Search for the cell housing the specified text and yield its [x, y] center coordinate. 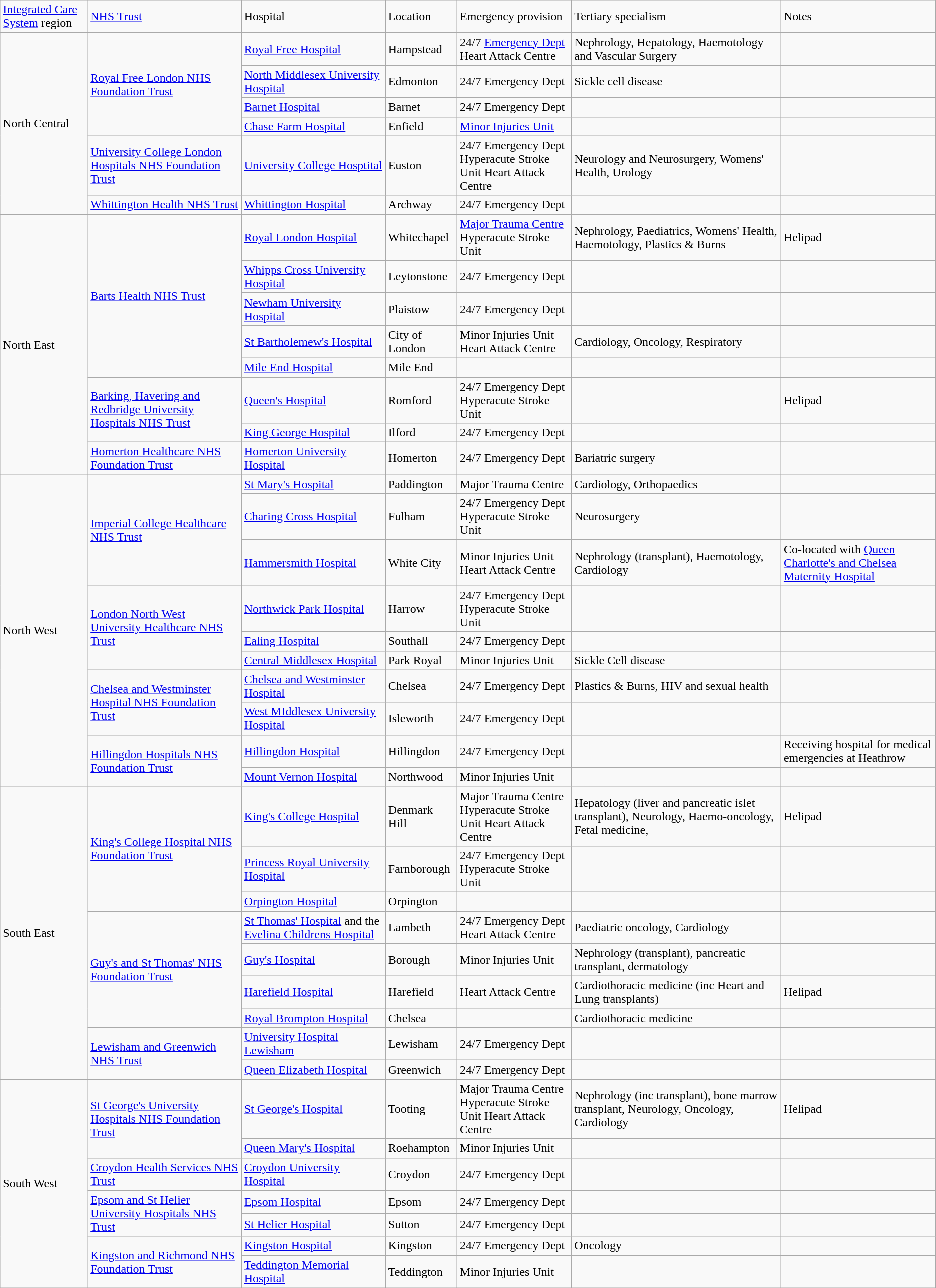
Lewisham and Greenwich NHS Trust [165, 1054]
Chase Farm Hospital [313, 126]
Orpington Hospital [313, 901]
Hampstead [421, 49]
Hepatology (liver and pancreatic islet transplant), Neurology, Haemo-oncology, Fetal medicine, [677, 816]
Park Royal [421, 660]
St Mary's Hospital [313, 484]
Whittington Hospital [313, 205]
Oncology [677, 1246]
Farnborough [421, 869]
Paediatric oncology, Cardiology [677, 927]
Teddington [421, 1272]
Royal Free Hospital [313, 49]
Hammersmith Hospital [313, 563]
Teddington Memorial Hospital [313, 1272]
Chelsea and Westminster Hospital NHS Foundation Trust [165, 702]
London North West University Healthcare NHS Trust [165, 628]
North Middlesex University Hospital [313, 82]
Imperial College Healthcare NHS Trust [165, 530]
Cardiology, Oncology, Respiratory [677, 342]
St Bartholemew's Hospital [313, 342]
Ilford [421, 433]
Emergency provision [515, 17]
North Central [44, 124]
Isleworth [421, 719]
Barnet Hospital [313, 107]
Epsom Hospital [313, 1202]
Queen's Hospital [313, 400]
Plaistow [421, 309]
Queen Elizabeth Hospital [313, 1070]
Hospital [313, 17]
Tertiary specialism [677, 17]
Borough [421, 960]
Northwood [421, 777]
Kingston Hospital [313, 1246]
Fulham [421, 517]
Leytonstone [421, 277]
Major Trauma Centre [515, 484]
Royal Free London NHS Foundation Trust [165, 84]
King's College Hospital NHS Foundation Trust [165, 849]
Mount Vernon Hospital [313, 777]
Harefield Hospital [313, 993]
City of London [421, 342]
Harefield [421, 993]
Receiving hospital for medical emergencies at Heathrow [858, 751]
Sickle Cell disease [677, 660]
Sickle cell disease [677, 82]
Croydon [421, 1174]
Barking, Havering and Redbridge University Hospitals NHS Trust [165, 409]
South West [44, 1184]
Nephrology (inc transplant), bone marrow transplant, Neurology, Oncology, Cardiology [677, 1109]
Croydon University Hospital [313, 1174]
Cardiothoracic medicine [677, 1018]
University College London Hospitals NHS Foundation Trust [165, 166]
Cardiology, Orthopaedics [677, 484]
Major Trauma CentreHyperacute Stroke Unit [515, 237]
South East [44, 933]
Enfield [421, 126]
University Hospital Lewisham [313, 1044]
Mile End Hospital [313, 367]
Orpington [421, 901]
Notes [858, 17]
North East [44, 344]
Homerton [421, 459]
24/7 Emergency DeptHyperacute Stroke Unit Heart Attack Centre [515, 166]
Lambeth [421, 927]
West MIddlesex University Hospital [313, 719]
Southall [421, 641]
Neurology and Neurosurgery, Womens' Health, Urology [677, 166]
University College Hosptital [313, 166]
King's College Hospital [313, 816]
Tooting [421, 1109]
Homerton Healthcare NHS Foundation Trust [165, 459]
Whipps Cross University Hospital [313, 277]
Guy's Hospital [313, 960]
White City [421, 563]
Croydon Health Services NHS Trust [165, 1174]
Royal London Hospital [313, 237]
Charing Cross Hospital [313, 517]
Guy's and St Thomas' NHS Foundation Trust [165, 969]
Whittington Health NHS Trust [165, 205]
Queen Mary's Hospital [313, 1148]
St George's Hospital [313, 1109]
Kingston [421, 1246]
Barts Health NHS Trust [165, 296]
Romford [421, 400]
North West [44, 631]
St Thomas' Hospital and the Evelina Childrens Hospital [313, 927]
Homerton University Hospital [313, 459]
Edmonton [421, 82]
Nephrology (transplant), pancreatic transplant, dermatology [677, 960]
Epsom [421, 1202]
Hillingdon Hospitals NHS Foundation Trust [165, 761]
Greenwich [421, 1070]
Ealing Hospital [313, 641]
Euston [421, 166]
Princess Royal University Hospital [313, 869]
Hillingdon Hospital [313, 751]
Integrated Care System region [44, 17]
Royal Brompton Hospital [313, 1018]
Co-located with Queen Charlotte's and Chelsea Maternity Hospital [858, 563]
Nephrology, Hepatology, Haemotology and Vascular Surgery [677, 49]
Cardiothoracic medicine (inc Heart and Lung transplants) [677, 993]
Harrow [421, 609]
Roehampton [421, 1148]
Mile End [421, 367]
Nephrology (transplant), Haemotology, Cardiology [677, 563]
Heart Attack Centre [515, 993]
Bariatric surgery [677, 459]
Lewisham [421, 1044]
Central Middlesex Hospital [313, 660]
Kingston and Richmond NHS Foundation Trust [165, 1262]
St Helier Hospital [313, 1225]
Paddington [421, 484]
Newham University Hospital [313, 309]
NHS Trust [165, 17]
Archway [421, 205]
Denmark Hill [421, 816]
Neurosurgery [677, 517]
Plastics & Burns, HIV and sexual health [677, 686]
St George's University Hospitals NHS Foundation Trust [165, 1119]
King George Hospital [313, 433]
Nephrology, Paediatrics, Womens' Health, Haemotology, Plastics & Burns [677, 237]
Epsom and St Helier University Hospitals NHS Trust [165, 1213]
Chelsea and Westminster Hospital [313, 686]
Northwick Park Hospital [313, 609]
Barnet [421, 107]
Hillingdon [421, 751]
Whitechapel [421, 237]
Sutton [421, 1225]
Location [421, 17]
